Return (X, Y) of the center of cell containing provided text 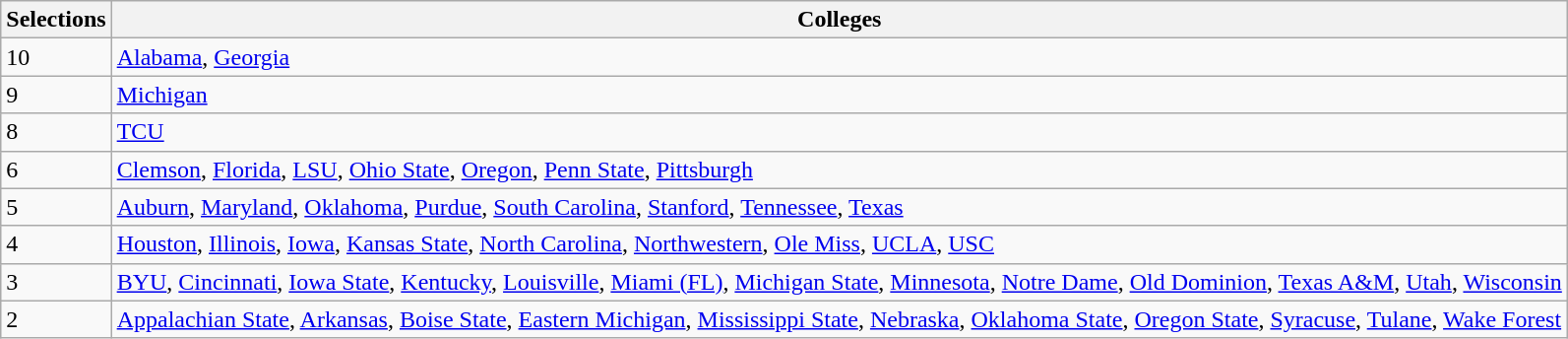
TCU (839, 132)
BYU, Cincinnati, Iowa State, Kentucky, Louisville, Miami (FL), Michigan State, Minnesota, Notre Dame, Old Dominion, Texas A&M, Utah, Wisconsin (839, 282)
8 (56, 132)
3 (56, 282)
Alabama, Georgia (839, 57)
10 (56, 57)
Michigan (839, 95)
9 (56, 95)
Selections (56, 20)
Colleges (839, 20)
Clemson, Florida, LSU, Ohio State, Oregon, Penn State, Pittsburgh (839, 169)
2 (56, 319)
Houston, Illinois, Iowa, Kansas State, North Carolina, Northwestern, Ole Miss, UCLA, USC (839, 244)
Auburn, Maryland, Oklahoma, Purdue, South Carolina, Stanford, Tennessee, Texas (839, 207)
5 (56, 207)
6 (56, 169)
Appalachian State, Arkansas, Boise State, Eastern Michigan, Mississippi State, Nebraska, Oklahoma State, Oregon State, Syracuse, Tulane, Wake Forest (839, 319)
4 (56, 244)
